Locate the cell with the specified text and output its [X, Y] center coordinate. 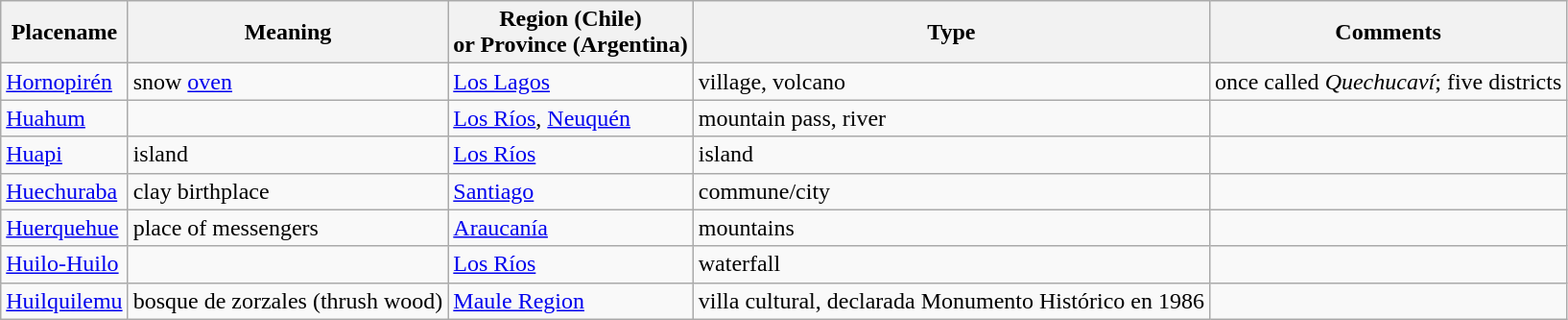
village, volcano [951, 82]
Los Lagos [570, 82]
Maule Region [570, 301]
once called Quechucaví; five districts [1388, 82]
Huechuraba [64, 191]
Meaning [288, 33]
villa cultural, declarada Monumento Histórico en 1986 [951, 301]
Comments [1388, 33]
mountain pass, river [951, 118]
Huilo-Huilo [64, 264]
Araucanía [570, 228]
Huapi [64, 155]
waterfall [951, 264]
commune/city [951, 191]
place of messengers [288, 228]
Huilquilemu [64, 301]
Type [951, 33]
bosque de zorzales (thrush wood) [288, 301]
Los Ríos, Neuquén [570, 118]
Placename [64, 33]
Region (Chile)or Province (Argentina) [570, 33]
Huerquehue [64, 228]
Hornopirén [64, 82]
Huahum [64, 118]
snow oven [288, 82]
mountains [951, 228]
Santiago [570, 191]
clay birthplace [288, 191]
